Return the [X, Y] coordinate for the center point of the cell that contains the specified text.  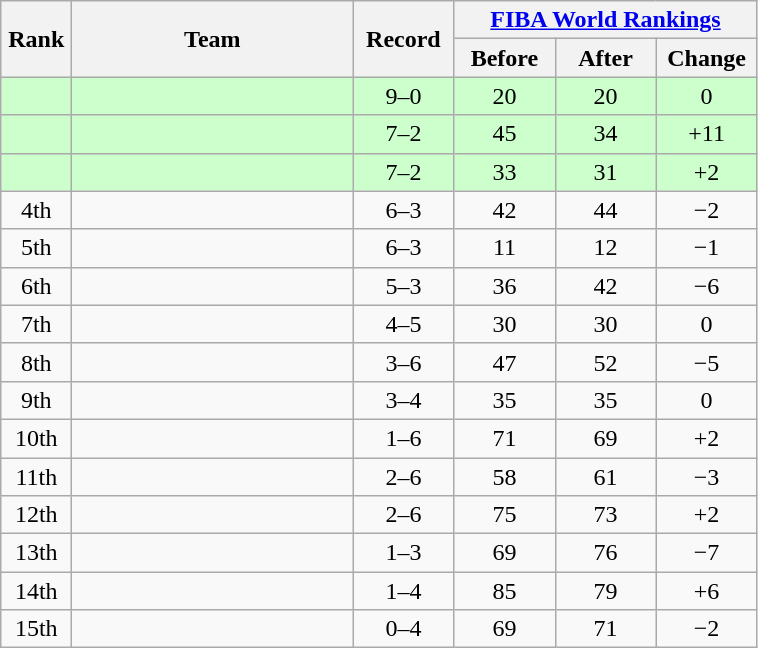
36 [504, 286]
After [606, 58]
Rank [36, 39]
−7 [706, 553]
11th [36, 477]
3–4 [404, 400]
44 [606, 210]
Change [706, 58]
33 [504, 172]
4th [36, 210]
1–3 [404, 553]
5th [36, 248]
76 [606, 553]
5–3 [404, 286]
75 [504, 515]
+11 [706, 134]
1–4 [404, 591]
9–0 [404, 96]
−1 [706, 248]
9th [36, 400]
13th [36, 553]
6th [36, 286]
58 [504, 477]
47 [504, 362]
1–6 [404, 438]
31 [606, 172]
3–6 [404, 362]
79 [606, 591]
61 [606, 477]
7th [36, 324]
+6 [706, 591]
12th [36, 515]
14th [36, 591]
4–5 [404, 324]
73 [606, 515]
Before [504, 58]
45 [504, 134]
−6 [706, 286]
11 [504, 248]
−3 [706, 477]
Team [212, 39]
0–4 [404, 629]
Record [404, 39]
FIBA World Rankings [606, 20]
12 [606, 248]
52 [606, 362]
−5 [706, 362]
8th [36, 362]
15th [36, 629]
10th [36, 438]
34 [606, 134]
85 [504, 591]
